Provide the [X, Y] coordinate of the cell's center where the given text is located.  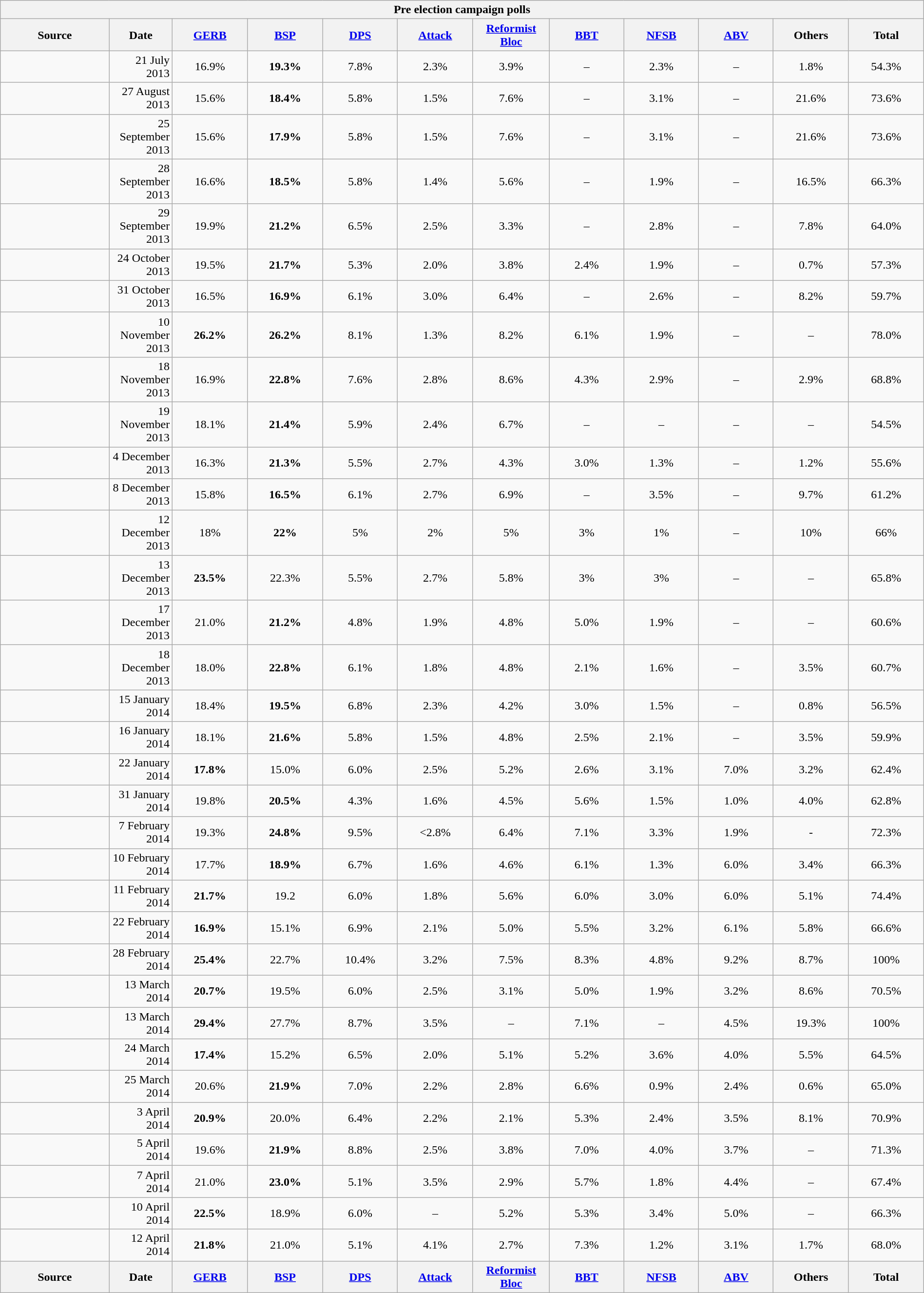
17.9% [285, 137]
27 August 2013 [141, 98]
7 February 2014 [141, 833]
25.4% [210, 960]
27.7% [285, 1023]
9.2% [736, 960]
8 December 2013 [141, 494]
18% [210, 533]
28 February 2014 [141, 960]
18.5% [285, 181]
7.5% [511, 960]
22 January 2014 [141, 769]
74.4% [886, 896]
64.0% [886, 226]
31 January 2014 [141, 801]
62.8% [886, 801]
21.3% [285, 462]
10 November 2013 [141, 334]
65.8% [886, 578]
7 April 2014 [141, 1182]
22 February 2014 [141, 927]
<2.8% [435, 833]
21.4% [285, 424]
7.3% [587, 1245]
62.4% [886, 769]
68.0% [886, 1245]
10.4% [360, 960]
57.3% [886, 264]
24 March 2014 [141, 1055]
18.0% [210, 667]
4.1% [435, 1245]
60.7% [886, 667]
18 November 2013 [141, 379]
16.6% [210, 181]
12 April 2014 [141, 1245]
20.5% [285, 801]
31 October 2013 [141, 296]
10 April 2014 [141, 1213]
20.9% [210, 1118]
0.7% [811, 264]
59.9% [886, 737]
15 January 2014 [141, 706]
17 December 2013 [141, 623]
60.6% [886, 623]
10 February 2014 [141, 864]
16 January 2014 [141, 737]
21.8% [210, 1245]
15.0% [285, 769]
23.0% [285, 1182]
12 December 2013 [141, 533]
0.6% [811, 1086]
1.0% [736, 801]
22.7% [285, 960]
24.8% [285, 833]
22% [285, 533]
4.4% [736, 1182]
5.7% [587, 1182]
54.5% [886, 424]
6.6% [587, 1086]
1% [661, 533]
54.3% [886, 66]
19 November 2013 [141, 424]
19.6% [210, 1150]
20.0% [285, 1118]
23.5% [210, 578]
22.5% [210, 1213]
19.2 [285, 896]
20.6% [210, 1086]
3.7% [736, 1150]
19.9% [210, 226]
68.8% [886, 379]
8.3% [587, 960]
3.6% [661, 1055]
25 March 2014 [141, 1086]
66% [886, 533]
15.2% [285, 1055]
22.3% [285, 578]
24 October 2013 [141, 264]
66.6% [886, 927]
71.3% [886, 1150]
25 September 2013 [141, 137]
8.8% [360, 1150]
20.7% [210, 991]
0.9% [661, 1086]
3.9% [511, 66]
18 December 2013 [141, 667]
5.9% [360, 424]
17.8% [210, 769]
70.9% [886, 1118]
19.8% [210, 801]
16.3% [210, 462]
15.1% [285, 927]
56.5% [886, 706]
4.6% [511, 864]
1.7% [811, 1245]
13 December 2013 [141, 578]
9.7% [811, 494]
5 April 2014 [141, 1150]
59.7% [886, 296]
70.5% [886, 991]
72.3% [886, 833]
10% [811, 533]
0.8% [811, 706]
4 December 2013 [141, 462]
65.0% [886, 1086]
6.8% [360, 706]
29 September 2013 [141, 226]
4.2% [511, 706]
1.4% [435, 181]
2% [435, 533]
9.5% [360, 833]
3 April 2014 [141, 1118]
64.5% [886, 1055]
29.4% [210, 1023]
15.8% [210, 494]
67.4% [886, 1182]
17.7% [210, 864]
28 September 2013 [141, 181]
21 July 2013 [141, 66]
Pre election campaign polls [462, 10]
78.0% [886, 334]
17.4% [210, 1055]
11 February 2014 [141, 896]
61.2% [886, 494]
55.6% [886, 462]
- [811, 833]
